Identify which cell holds the provided text, then report its [X, Y] central coordinate. 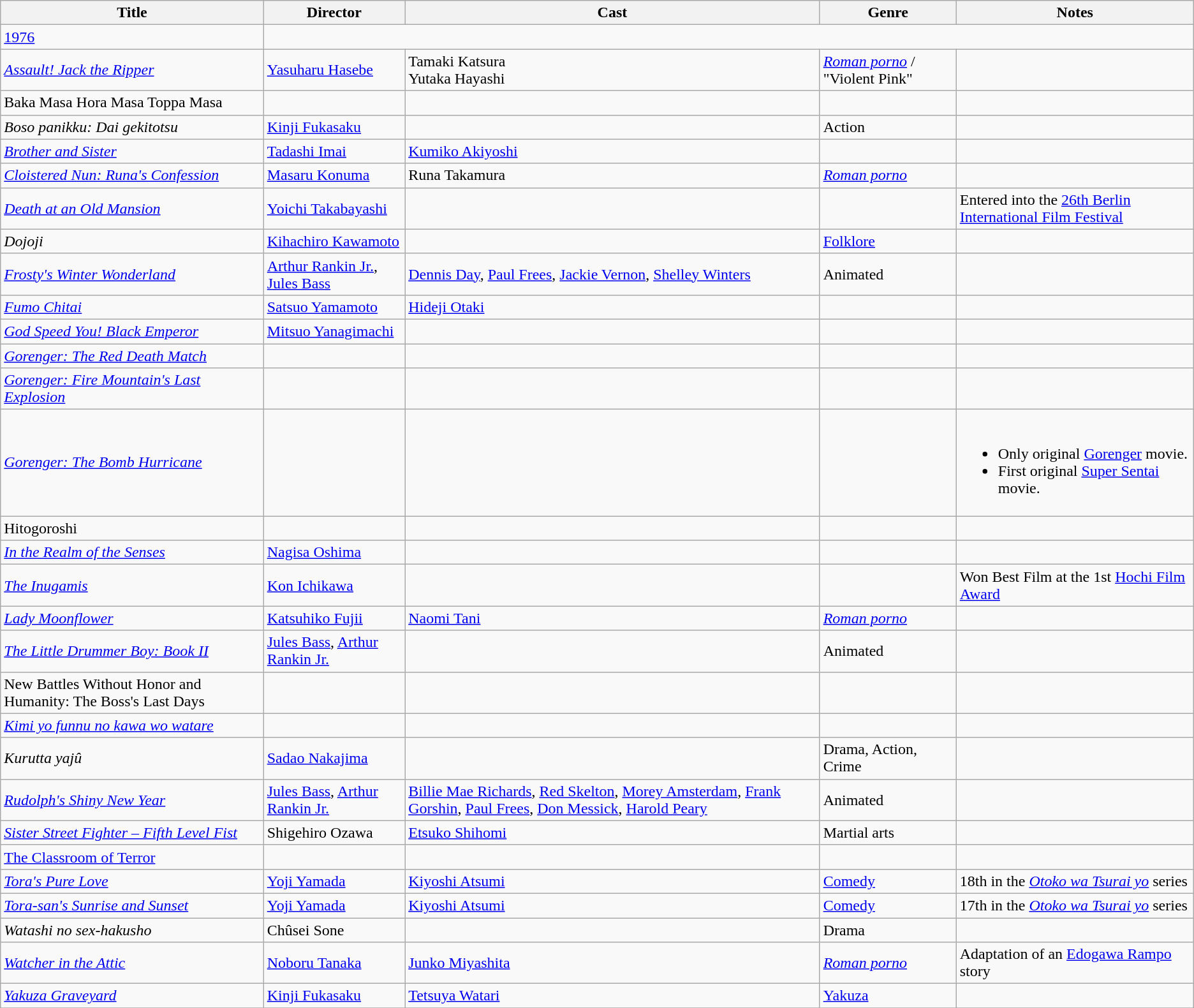
17th in the Otoko wa Tsurai yo series [1075, 905]
Assault! Jack the Ripper [132, 70]
Yakuza [888, 996]
Roman porno / "Violent Pink" [888, 70]
Kumiko Akiyoshi [612, 151]
Cloistered Nun: Runa's Confession [132, 175]
18th in the Otoko wa Tsurai yo series [1075, 881]
Kihachiro Kawamoto [334, 241]
Dennis Day, Paul Frees, Jackie Vernon, Shelley Winters [612, 274]
Entered into the 26th Berlin International Film Festival [1075, 208]
The Classroom of Terror [132, 857]
Katsuhiko Fujii [334, 618]
1976 [132, 37]
Dojoji [132, 241]
Drama [888, 930]
Gorenger: Fire Mountain's Last Explosion [132, 389]
Tora-san's Sunrise and Sunset [132, 905]
Billie Mae Richards, Red Skelton, Morey Amsterdam, Frank Gorshin, Paul Frees, Don Messick, Harold Peary [612, 800]
Noboru Tanaka [334, 963]
Tadashi Imai [334, 151]
The Inugamis [132, 586]
Tetsuya Watari [612, 996]
Runa Takamura [612, 175]
Lady Moonflower [132, 618]
Sadao Nakajima [334, 758]
Yakuza Graveyard [132, 996]
God Speed You! Black Emperor [132, 331]
Watashi no sex-hakusho [132, 930]
Brother and Sister [132, 151]
Tora's Pure Love [132, 881]
Director [334, 13]
Hideji Otaki [612, 307]
Kimi yo funnu no kawa wo watare [132, 725]
Action [888, 127]
Nagisa Oshima [334, 552]
Watcher in the Attic [132, 963]
Sister Street Fighter – Fifth Level Fist [132, 833]
Tamaki Katsura Yutaka Hayashi [612, 70]
Frosty's Winter Wonderland [132, 274]
In the Realm of the Senses [132, 552]
Mitsuo Yanagimachi [334, 331]
Martial arts [888, 833]
Notes [1075, 13]
Death at an Old Mansion [132, 208]
Naomi Tani [612, 618]
Title [132, 13]
Hitogoroshi [132, 528]
Chûsei Sone [334, 930]
Won Best Film at the 1st Hochi Film Award [1075, 586]
The Little Drummer Boy: Book II [132, 651]
Rudolph's Shiny New Year [132, 800]
Fumo Chitai [132, 307]
Boso panikku: Dai gekitotsu [132, 127]
Arthur Rankin Jr., Jules Bass [334, 274]
Junko Miyashita [612, 963]
Shigehiro Ozawa [334, 833]
Masaru Konuma [334, 175]
Yoichi Takabayashi [334, 208]
Gorenger: The Bomb Hurricane [132, 463]
New Battles Without Honor and Humanity: The Boss's Last Days [132, 693]
Genre [888, 13]
Yasuharu Hasebe [334, 70]
Only original Gorenger movie.First original Super Sentai movie. [1075, 463]
Cast [612, 13]
Drama, Action, Crime [888, 758]
Satsuo Yamamoto [334, 307]
Folklore [888, 241]
Baka Masa Hora Masa Toppa Masa [132, 103]
Kurutta yajû [132, 758]
Gorenger: The Red Death Match [132, 355]
Kon Ichikawa [334, 586]
Adaptation of an Edogawa Rampo story [1075, 963]
Etsuko Shihomi [612, 833]
